Output the (X, Y) coordinate of the center of the cell containing the given text.  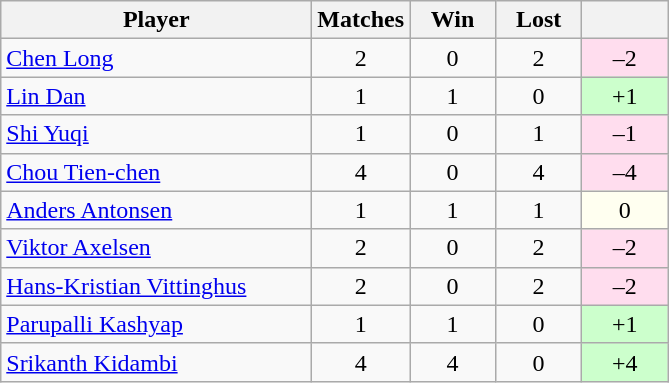
Anders Antonsen (156, 210)
Srikanth Kidambi (156, 362)
Shi Yuqi (156, 134)
Player (156, 20)
–1 (625, 134)
Parupalli Kashyap (156, 324)
Chou Tien-chen (156, 172)
Chen Long (156, 58)
Hans-Kristian Vittinghus (156, 286)
Matches (361, 20)
Viktor Axelsen (156, 248)
–4 (625, 172)
Lost (539, 20)
Lin Dan (156, 96)
Win (453, 20)
+4 (625, 362)
